Provide the [X, Y] coordinate of the cell's center where the given text is located.  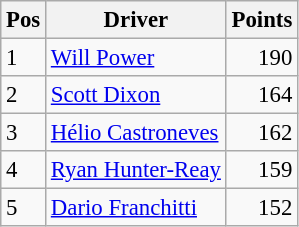
Driver [136, 20]
Points [262, 20]
3 [24, 133]
164 [262, 95]
Pos [24, 20]
190 [262, 58]
Dario Franchitti [136, 208]
5 [24, 208]
159 [262, 170]
4 [24, 170]
2 [24, 95]
1 [24, 58]
162 [262, 133]
Scott Dixon [136, 95]
Will Power [136, 58]
Hélio Castroneves [136, 133]
Ryan Hunter-Reay [136, 170]
152 [262, 208]
